Return (X, Y) of the center of cell containing provided text 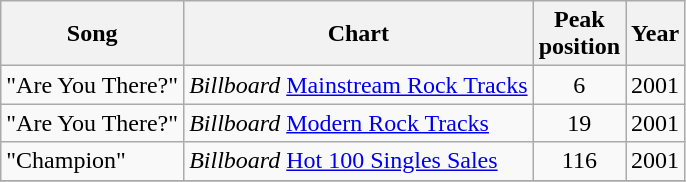
Peakposition (579, 34)
"Champion" (92, 161)
6 (579, 85)
116 (579, 161)
Billboard Mainstream Rock Tracks (359, 85)
Billboard Hot 100 Singles Sales (359, 161)
Chart (359, 34)
Billboard Modern Rock Tracks (359, 123)
19 (579, 123)
Song (92, 34)
Year (656, 34)
